Detect which cell encompasses the target text, then output its (X, Y) center coordinate. 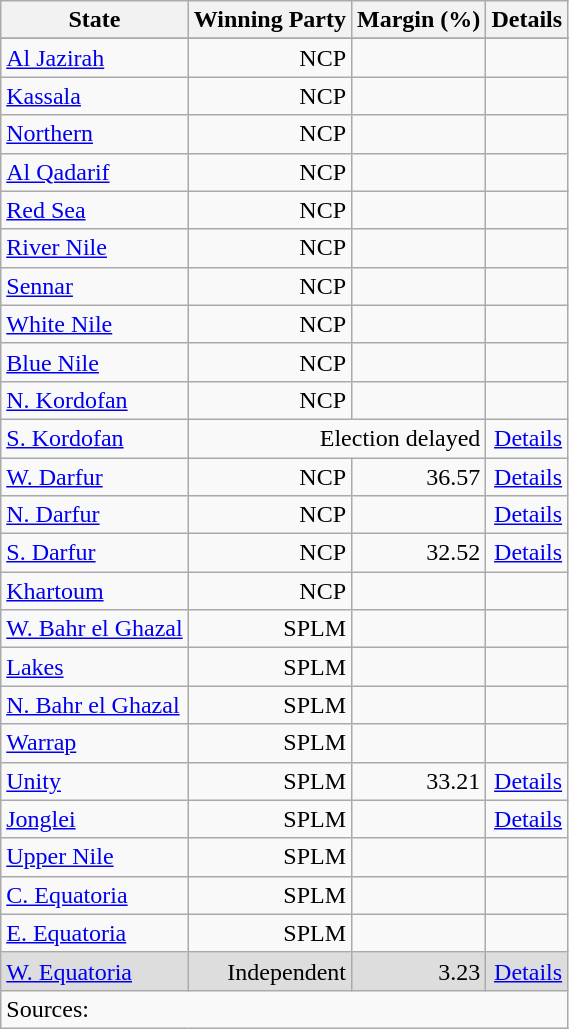
N. Darfur (94, 515)
Winning Party (270, 20)
Independent (270, 971)
Khartoum (94, 591)
W. Equatoria (94, 971)
S. Kordofan (94, 438)
Al Qadarif (94, 172)
33.21 (419, 781)
Sennar (94, 286)
Sources: (284, 1009)
Lakes (94, 667)
Red Sea (94, 210)
Al Jazirah (94, 58)
Northern (94, 134)
White Nile (94, 324)
W. Darfur (94, 477)
River Nile (94, 248)
W. Bahr el Ghazal (94, 629)
Blue Nile (94, 362)
Kassala (94, 96)
Margin (%) (419, 20)
E. Equatoria (94, 933)
32.52 (419, 553)
S. Darfur (94, 553)
C. Equatoria (94, 895)
Jonglei (94, 819)
3.23 (419, 971)
36.57 (419, 477)
Election delayed (337, 438)
State (94, 20)
Warrap (94, 743)
N. Bahr el Ghazal (94, 705)
N. Kordofan (94, 400)
Unity (94, 781)
Upper Nile (94, 857)
